Find where the given text appears and provide that cell's center as [X, Y] coordinate. 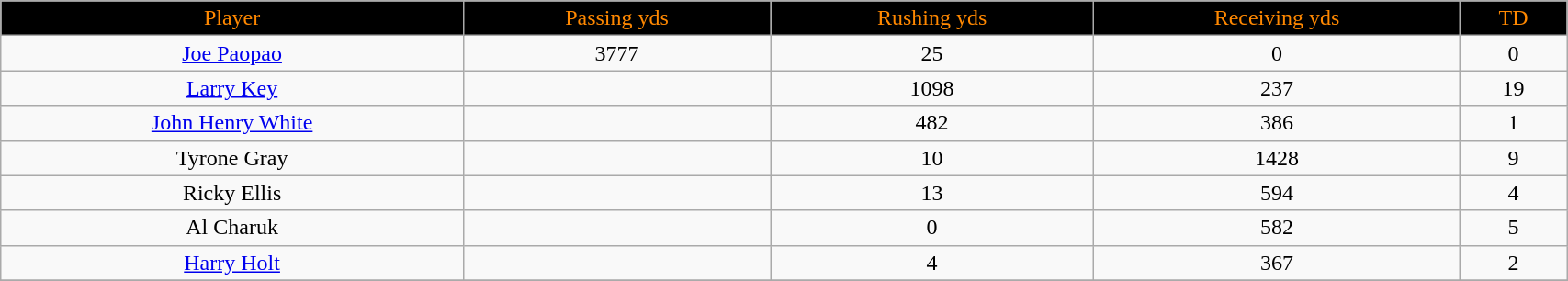
25 [932, 53]
2 [1513, 263]
John Henry White [232, 123]
Al Charuk [232, 228]
1098 [932, 88]
Larry Key [232, 88]
3777 [616, 53]
5 [1513, 228]
TD [1513, 18]
Passing yds [616, 18]
Receiving yds [1277, 18]
482 [932, 123]
9 [1513, 158]
582 [1277, 228]
1428 [1277, 158]
Ricky Ellis [232, 193]
10 [932, 158]
1 [1513, 123]
Tyrone Gray [232, 158]
237 [1277, 88]
Harry Holt [232, 263]
19 [1513, 88]
Joe Paopao [232, 53]
367 [1277, 263]
594 [1277, 193]
Rushing yds [932, 18]
386 [1277, 123]
13 [932, 193]
Player [232, 18]
